Determine the [x, y] coordinate at the center of the cell enclosing the given text.  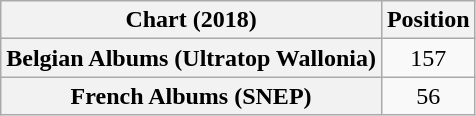
157 [428, 58]
French Albums (SNEP) [192, 96]
56 [428, 96]
Chart (2018) [192, 20]
Belgian Albums (Ultratop Wallonia) [192, 58]
Position [428, 20]
